Return [x, y] of the center of cell containing provided text 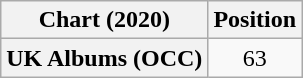
UK Albums (OCC) [104, 58]
Position [255, 20]
Chart (2020) [104, 20]
63 [255, 58]
